Return [x, y] of the center of cell containing provided text 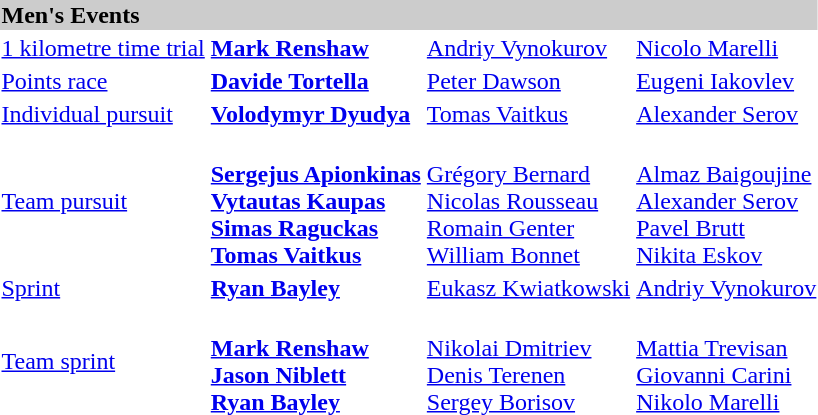
Almaz BaigoujineAlexander SerovPavel BruttNikita Eskov [726, 201]
Ryan Bayley [316, 288]
Individual pursuit [103, 114]
Peter Dawson [528, 81]
Volodymyr Dyudya [316, 114]
Men's Events [409, 15]
Nicolo Marelli [726, 48]
Mark Renshaw [316, 48]
Tomas Vaitkus [528, 114]
Team pursuit [103, 201]
Grégory BernardNicolas RousseauRomain GenterWilliam Bonnet [528, 201]
Davide Tortella [316, 81]
Sergejus ApionkinasVytautas KaupasSimas RaguckasTomas Vaitkus [316, 201]
Sprint [103, 288]
Alexander Serov [726, 114]
Points race [103, 81]
Eukasz Kwiatkowski [528, 288]
1 kilometre time trial [103, 48]
Eugeni Iakovlev [726, 81]
